Extract the (x, y) coordinate from the center of the cell holding the provided text.  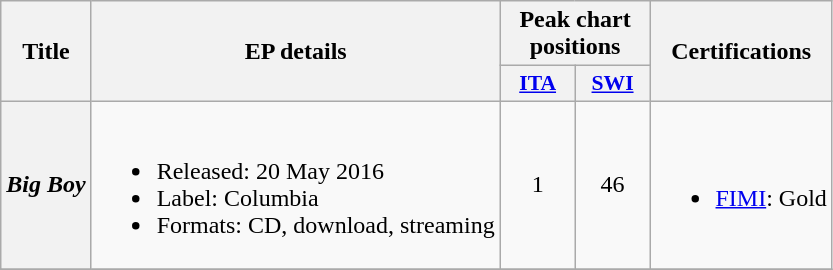
Peak chart positions (575, 34)
Big Boy (46, 184)
SWI (612, 84)
ITA (538, 84)
Released: 20 May 2016Label: ColumbiaFormats: CD, download, streaming (296, 184)
EP details (296, 52)
46 (612, 184)
1 (538, 184)
Certifications (741, 52)
Title (46, 52)
FIMI: Gold (741, 184)
